From the cell containing the given text, extract its center point as [x, y] coordinate. 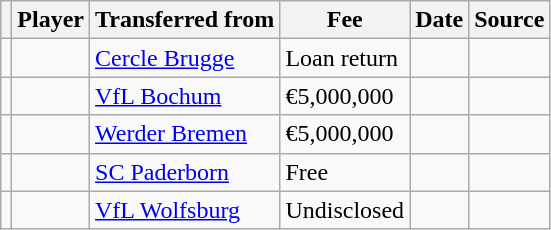
Date [440, 20]
Free [345, 172]
SC Paderborn [185, 172]
Source [510, 20]
Werder Bremen [185, 134]
Transferred from [185, 20]
Loan return [345, 58]
Cercle Brugge [185, 58]
VfL Bochum [185, 96]
Player [51, 20]
Fee [345, 20]
Undisclosed [345, 210]
VfL Wolfsburg [185, 210]
